Capture the cell that displays the provided text and extract its (X, Y) central coordinate. 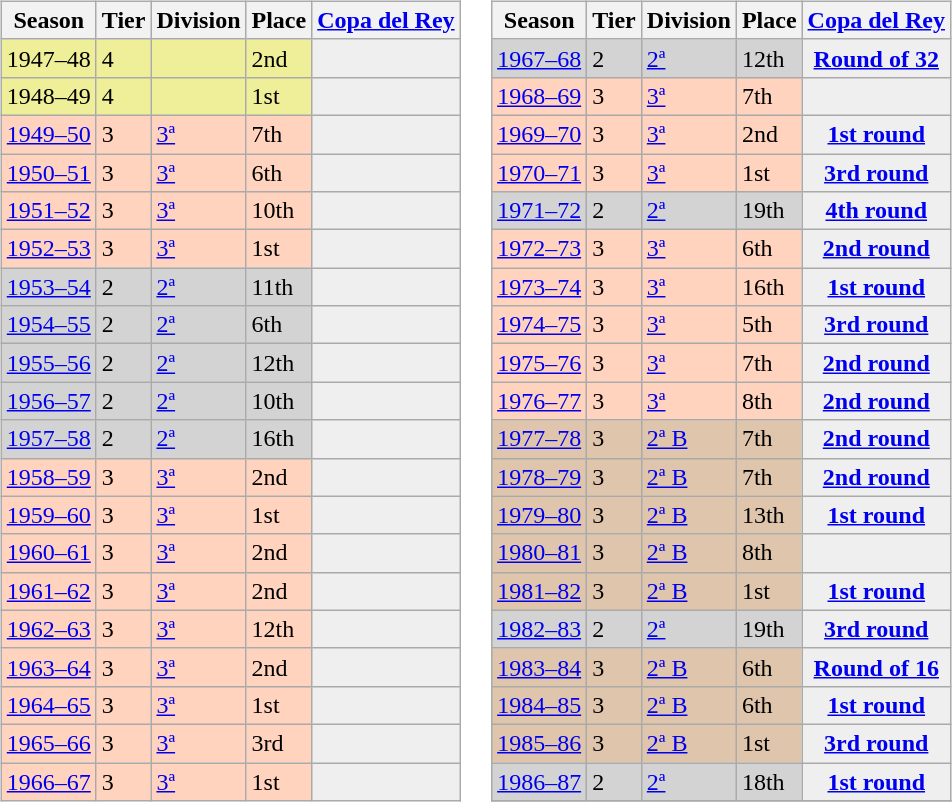
1975–76 (540, 363)
1954–55 (48, 325)
1957–58 (48, 439)
1960–61 (48, 553)
1963–64 (48, 667)
11th (279, 287)
Round of 32 (876, 58)
1965–66 (48, 743)
1981–82 (540, 591)
1948–49 (48, 96)
1952–53 (48, 249)
1962–63 (48, 629)
13th (769, 515)
1958–59 (48, 477)
1961–62 (48, 591)
1970–71 (540, 173)
1977–78 (540, 439)
1979–80 (540, 515)
1966–67 (48, 781)
1980–81 (540, 553)
1982–83 (540, 629)
1956–57 (48, 401)
5th (769, 325)
3rd (279, 743)
1983–84 (540, 667)
4th round (876, 211)
1959–60 (48, 515)
Round of 16 (876, 667)
1951–52 (48, 211)
1978–79 (540, 477)
1971–72 (540, 211)
1949–50 (48, 134)
1984–85 (540, 705)
1973–74 (540, 287)
1986–87 (540, 781)
1974–75 (540, 325)
1964–65 (48, 705)
1985–86 (540, 743)
1947–48 (48, 58)
1972–73 (540, 249)
18th (769, 781)
1967–68 (540, 58)
1950–51 (48, 173)
1953–54 (48, 287)
1969–70 (540, 134)
1955–56 (48, 363)
1968–69 (540, 96)
1976–77 (540, 401)
